Return the [X, Y] coordinate for the center point of the cell that contains the specified text.  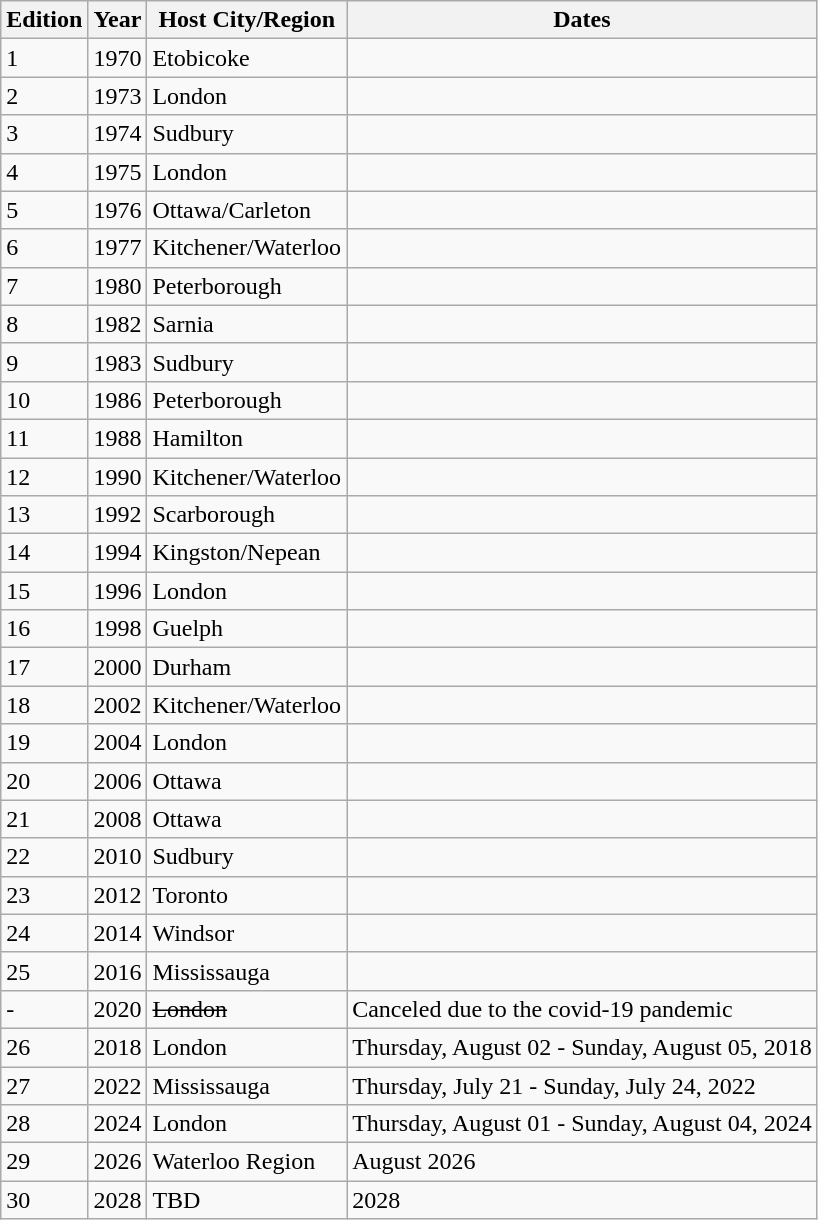
- [44, 1009]
1992 [118, 515]
2006 [118, 781]
2008 [118, 819]
10 [44, 400]
12 [44, 477]
1994 [118, 553]
16 [44, 629]
2022 [118, 1085]
1986 [118, 400]
Durham [247, 667]
2018 [118, 1047]
1974 [118, 134]
Thursday, August 02 - Sunday, August 05, 2018 [582, 1047]
1996 [118, 591]
2012 [118, 895]
Dates [582, 20]
2024 [118, 1124]
3 [44, 134]
Host City/Region [247, 20]
18 [44, 705]
6 [44, 248]
1998 [118, 629]
4 [44, 172]
2016 [118, 971]
2004 [118, 743]
2026 [118, 1162]
11 [44, 438]
1990 [118, 477]
28 [44, 1124]
9 [44, 362]
Guelph [247, 629]
Thursday, August 01 - Sunday, August 04, 2024 [582, 1124]
1976 [118, 210]
Toronto [247, 895]
2014 [118, 933]
1983 [118, 362]
Windsor [247, 933]
26 [44, 1047]
2010 [118, 857]
17 [44, 667]
Ottawa/Carleton [247, 210]
7 [44, 286]
Edition [44, 20]
21 [44, 819]
Canceled due to the covid-19 pandemic [582, 1009]
TBD [247, 1200]
14 [44, 553]
24 [44, 933]
Kingston/Nepean [247, 553]
2000 [118, 667]
1973 [118, 96]
2 [44, 96]
1982 [118, 324]
15 [44, 591]
1975 [118, 172]
29 [44, 1162]
8 [44, 324]
August 2026 [582, 1162]
13 [44, 515]
Sarnia [247, 324]
1988 [118, 438]
20 [44, 781]
Year [118, 20]
30 [44, 1200]
23 [44, 895]
2020 [118, 1009]
27 [44, 1085]
Etobicoke [247, 58]
25 [44, 971]
Hamilton [247, 438]
1977 [118, 248]
Scarborough [247, 515]
Thursday, July 21 - Sunday, July 24, 2022 [582, 1085]
19 [44, 743]
5 [44, 210]
1 [44, 58]
1970 [118, 58]
Waterloo Region [247, 1162]
1980 [118, 286]
22 [44, 857]
2002 [118, 705]
